Capture the cell that displays the provided text and extract its (x, y) central coordinate. 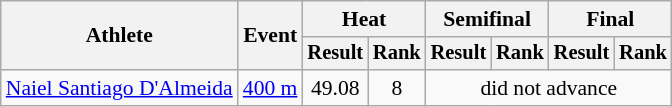
Final (610, 19)
Event (270, 36)
Naiel Santiago D'Almeida (120, 88)
Athlete (120, 36)
Heat (364, 19)
49.08 (335, 88)
8 (397, 88)
400 m (270, 88)
Semifinal (488, 19)
did not advance (549, 88)
